Locate the cell with the specified text and output its [X, Y] center coordinate. 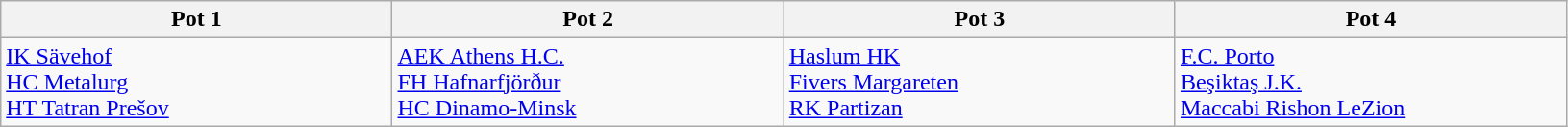
AEK Athens H.C. FH Hafnarfjörður HC Dinamo-Minsk [588, 82]
IK Sävehof HC Metalurg HT Tatran Prešov [196, 82]
F.C. Porto Beşiktaş J.K. Maccabi Rishon LeZion [1371, 82]
Pot 4 [1371, 19]
Haslum HK Fivers Margareten RK Partizan [979, 82]
Pot 1 [196, 19]
Pot 2 [588, 19]
Pot 3 [979, 19]
